Determine the [X, Y] coordinate at the center of the cell enclosing the given text.  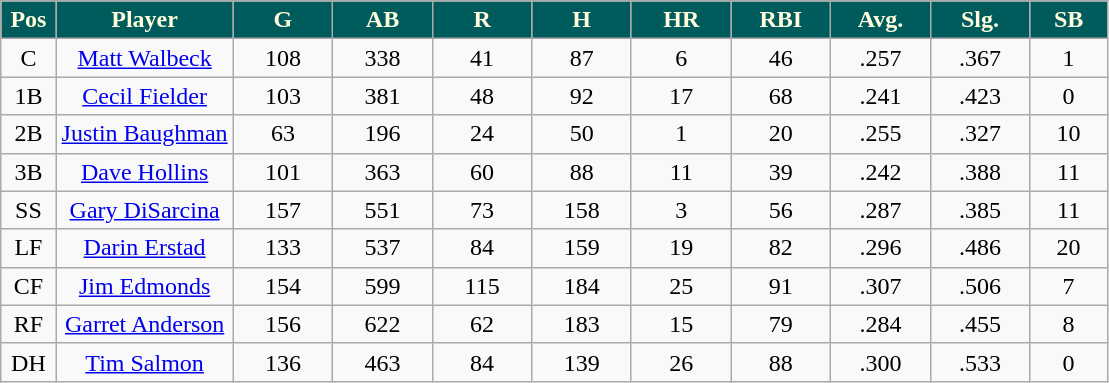
Matt Walbeck [144, 58]
Tim Salmon [144, 362]
3B [28, 172]
G [283, 20]
R [482, 20]
108 [283, 58]
50 [582, 134]
H [582, 20]
3 [681, 210]
.296 [881, 248]
Cecil Fielder [144, 96]
537 [383, 248]
.506 [980, 286]
196 [383, 134]
AB [383, 20]
Avg. [881, 20]
CF [28, 286]
56 [781, 210]
24 [482, 134]
10 [1069, 134]
92 [582, 96]
Garret Anderson [144, 324]
46 [781, 58]
82 [781, 248]
139 [582, 362]
.257 [881, 58]
DH [28, 362]
136 [283, 362]
183 [582, 324]
7 [1069, 286]
RBI [781, 20]
133 [283, 248]
.284 [881, 324]
Slg. [980, 20]
Jim Edmonds [144, 286]
.241 [881, 96]
C [28, 58]
73 [482, 210]
338 [383, 58]
.242 [881, 172]
25 [681, 286]
62 [482, 324]
.255 [881, 134]
39 [781, 172]
SS [28, 210]
SB [1069, 20]
Gary DiSarcina [144, 210]
.388 [980, 172]
159 [582, 248]
115 [482, 286]
.385 [980, 210]
184 [582, 286]
.486 [980, 248]
.367 [980, 58]
6 [681, 58]
.300 [881, 362]
103 [283, 96]
551 [383, 210]
101 [283, 172]
.455 [980, 324]
68 [781, 96]
48 [482, 96]
Dave Hollins [144, 172]
RF [28, 324]
.423 [980, 96]
.307 [881, 286]
LF [28, 248]
Pos [28, 20]
381 [383, 96]
19 [681, 248]
.533 [980, 362]
87 [582, 58]
.287 [881, 210]
HR [681, 20]
599 [383, 286]
91 [781, 286]
157 [283, 210]
622 [383, 324]
1B [28, 96]
Justin Baughman [144, 134]
79 [781, 324]
63 [283, 134]
60 [482, 172]
Player [144, 20]
8 [1069, 324]
2B [28, 134]
15 [681, 324]
41 [482, 58]
Darin Erstad [144, 248]
26 [681, 362]
363 [383, 172]
156 [283, 324]
154 [283, 286]
.327 [980, 134]
158 [582, 210]
17 [681, 96]
463 [383, 362]
